Return the (x, y) coordinate for the center point of the cell that contains the specified text.  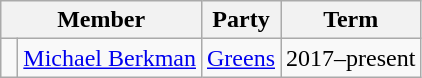
Term (351, 20)
Greens (240, 58)
2017–present (351, 58)
Michael Berkman (110, 58)
Party (240, 20)
Member (102, 20)
